Capture the cell that displays the provided text and extract its (X, Y) central coordinate. 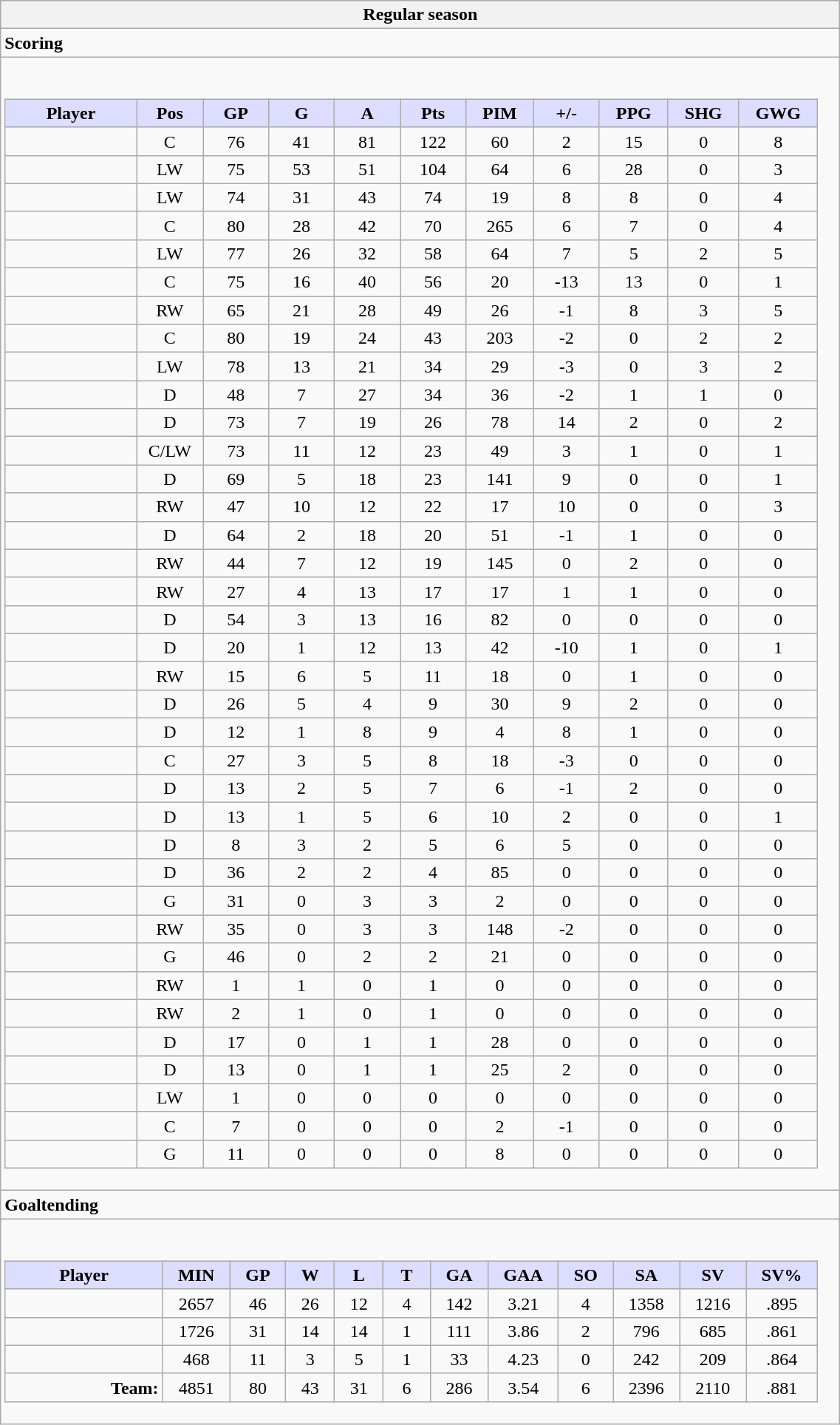
25 (500, 1069)
286 (460, 1387)
141 (500, 479)
58 (433, 254)
SHG (703, 113)
2657 (197, 1303)
54 (236, 619)
22 (433, 507)
70 (433, 225)
30 (500, 704)
69 (236, 479)
142 (460, 1303)
81 (368, 141)
48 (236, 395)
796 (646, 1331)
60 (500, 141)
44 (236, 563)
685 (713, 1331)
111 (460, 1331)
C/LW (170, 451)
Team: (84, 1387)
SA (646, 1275)
4851 (197, 1387)
-13 (566, 282)
.861 (782, 1331)
MIN (197, 1275)
SO (586, 1275)
Goaltending (420, 1205)
Scoring (420, 43)
3.86 (523, 1331)
47 (236, 507)
104 (433, 169)
SV (713, 1275)
Pos (170, 113)
.864 (782, 1359)
32 (368, 254)
4.23 (523, 1359)
A (368, 113)
3.21 (523, 1303)
GWG (778, 113)
2110 (713, 1387)
41 (301, 141)
242 (646, 1359)
GAA (523, 1275)
2396 (646, 1387)
56 (433, 282)
GA (460, 1275)
-10 (566, 647)
Regular season (420, 15)
122 (433, 141)
PPG (634, 113)
148 (500, 929)
203 (500, 339)
76 (236, 141)
1726 (197, 1331)
SV% (782, 1275)
77 (236, 254)
W (310, 1275)
L (359, 1275)
209 (713, 1359)
T (407, 1275)
.881 (782, 1387)
24 (368, 339)
82 (500, 619)
65 (236, 310)
33 (460, 1359)
.895 (782, 1303)
145 (500, 563)
265 (500, 225)
PIM (500, 113)
Pts (433, 113)
1358 (646, 1303)
53 (301, 169)
+/- (566, 113)
85 (500, 873)
3.54 (523, 1387)
40 (368, 282)
468 (197, 1359)
1216 (713, 1303)
29 (500, 367)
35 (236, 929)
